Capture the cell that displays the provided text and extract its (X, Y) central coordinate. 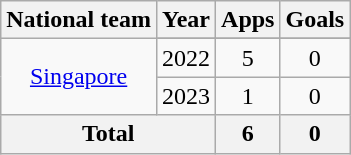
5 (248, 58)
Singapore (79, 77)
Year (186, 20)
6 (248, 134)
Goals (315, 20)
National team (79, 20)
Total (108, 134)
1 (248, 96)
2023 (186, 96)
Apps (248, 20)
2022 (186, 58)
